Return [x, y] of the center of cell containing provided text 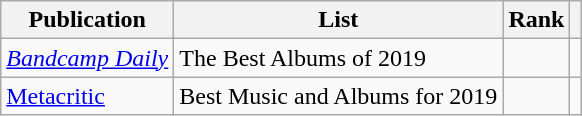
List [338, 20]
The Best Albums of 2019 [338, 58]
Bandcamp Daily [88, 58]
Best Music and Albums for 2019 [338, 96]
Publication [88, 20]
Rank [536, 20]
Metacritic [88, 96]
